Identify which cell holds the provided text, then report its (x, y) central coordinate. 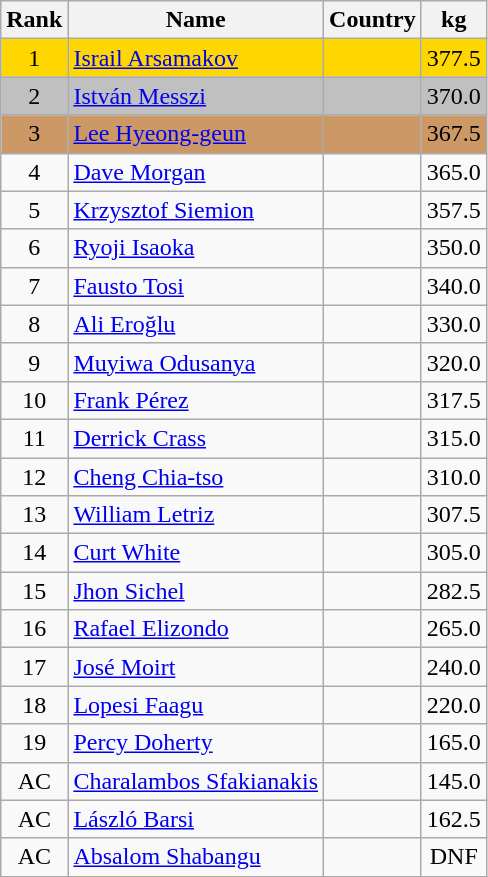
DNF (454, 857)
357.5 (454, 210)
3 (34, 134)
305.0 (454, 553)
Israil Arsamakov (196, 58)
Absalom Shabangu (196, 857)
11 (34, 438)
István Messzi (196, 96)
4 (34, 172)
Lopesi Faagu (196, 705)
19 (34, 743)
kg (454, 20)
340.0 (454, 286)
2 (34, 96)
317.5 (454, 400)
310.0 (454, 477)
Curt White (196, 553)
Jhon Sichel (196, 591)
Fausto Tosi (196, 286)
13 (34, 515)
367.5 (454, 134)
15 (34, 591)
Cheng Chia-tso (196, 477)
307.5 (454, 515)
Rafael Elizondo (196, 629)
18 (34, 705)
16 (34, 629)
14 (34, 553)
Derrick Crass (196, 438)
Rank (34, 20)
William Letriz (196, 515)
6 (34, 248)
17 (34, 667)
Ali Eroğlu (196, 324)
282.5 (454, 591)
145.0 (454, 781)
10 (34, 400)
315.0 (454, 438)
165.0 (454, 743)
365.0 (454, 172)
Percy Doherty (196, 743)
Ryoji Isaoka (196, 248)
José Moirt (196, 667)
8 (34, 324)
7 (34, 286)
1 (34, 58)
377.5 (454, 58)
Charalambos Sfakianakis (196, 781)
240.0 (454, 667)
9 (34, 362)
162.5 (454, 819)
320.0 (454, 362)
370.0 (454, 96)
12 (34, 477)
330.0 (454, 324)
220.0 (454, 705)
265.0 (454, 629)
Name (196, 20)
Lee Hyeong-geun (196, 134)
5 (34, 210)
350.0 (454, 248)
Dave Morgan (196, 172)
Muyiwa Odusanya (196, 362)
Krzysztof Siemion (196, 210)
Country (373, 20)
László Barsi (196, 819)
Frank Pérez (196, 400)
